Find where the given text appears and provide that cell's center as [x, y] coordinate. 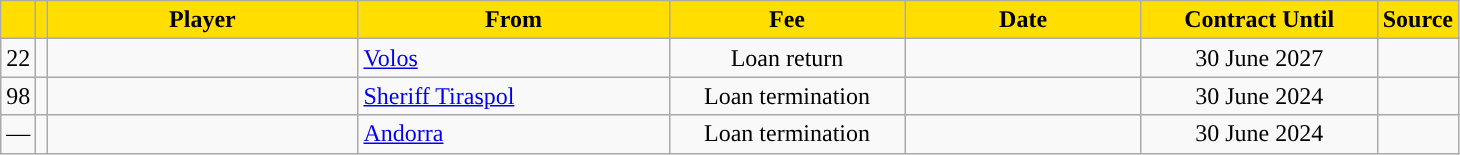
98 [18, 96]
Andorra [514, 134]
Source [1418, 20]
Loan return [787, 58]
30 June 2027 [1259, 58]
22 [18, 58]
Player [202, 20]
Contract Until [1259, 20]
— [18, 134]
From [514, 20]
Fee [787, 20]
Volos [514, 58]
Sheriff Tiraspol [514, 96]
Date [1023, 20]
